Pinpoint the cell where the given text exists, returning its (X, Y) midpoint coordinate. 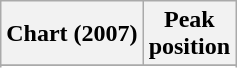
Chart (2007) (72, 34)
Peakposition (189, 34)
